Search for the cell housing the specified text and yield its [x, y] center coordinate. 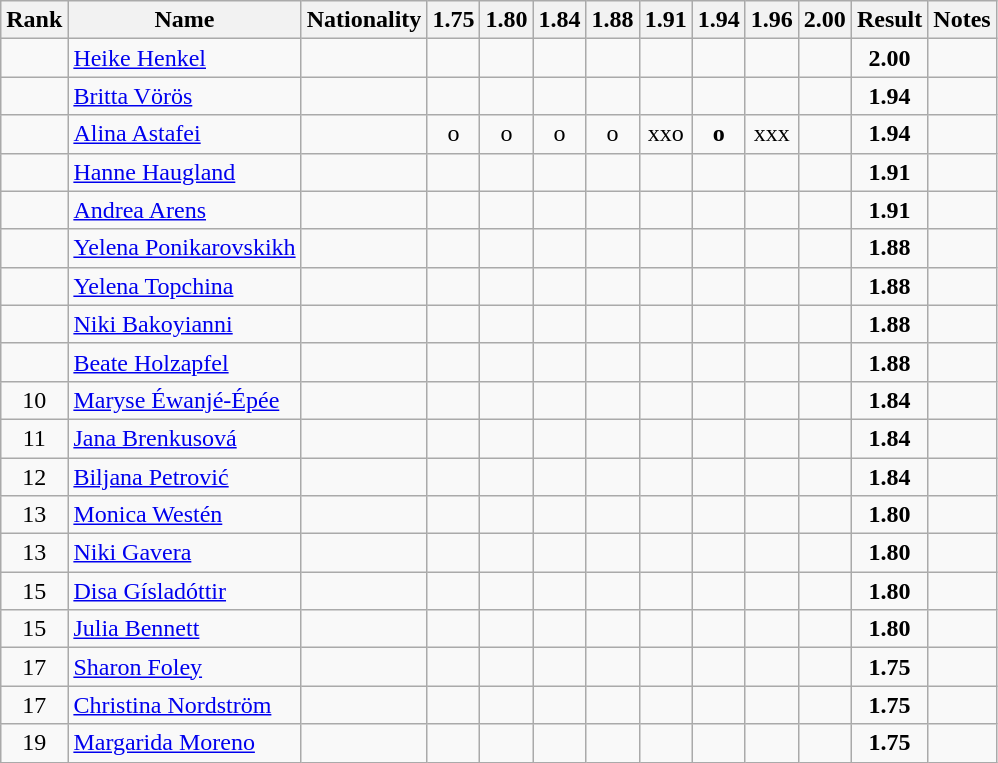
12 [34, 477]
Notes [962, 20]
Andrea Arens [184, 210]
Sharon Foley [184, 667]
Yelena Topchina [184, 286]
Disa Gísladóttir [184, 591]
19 [34, 743]
1.96 [772, 20]
xxx [772, 134]
Beate Holzapfel [184, 362]
Jana Brenkusová [184, 438]
Yelena Ponikarovskikh [184, 248]
Nationality [364, 20]
Niki Gavera [184, 553]
Niki Bakoyianni [184, 324]
11 [34, 438]
xxo [666, 134]
Christina Nordström [184, 705]
Britta Vörös [184, 96]
Rank [34, 20]
Margarida Moreno [184, 743]
Alina Astafei [184, 134]
Result [889, 20]
Biljana Petrović [184, 477]
Maryse Éwanjé-Épée [184, 400]
Julia Bennett [184, 629]
Monica Westén [184, 515]
Name [184, 20]
Hanne Haugland [184, 172]
10 [34, 400]
Heike Henkel [184, 58]
